For the text-containing cell, return its midpoint in [X, Y] coordinate format. 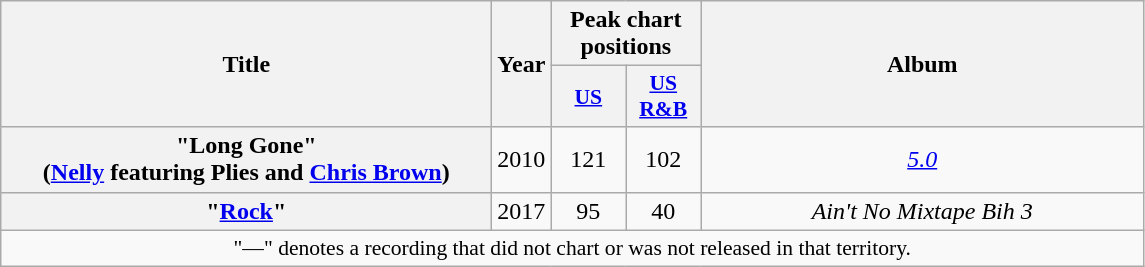
5.0 [922, 160]
Ain't No Mixtape Bih 3 [922, 211]
40 [664, 211]
2010 [522, 160]
Title [246, 64]
Album [922, 64]
"Rock" [246, 211]
US [588, 96]
"—" denotes a recording that did not chart or was not released in that territory. [572, 248]
Year [522, 64]
102 [664, 160]
95 [588, 211]
Peak chart positions [626, 34]
2017 [522, 211]
US R&B [664, 96]
"Long Gone"(Nelly featuring Plies and Chris Brown) [246, 160]
121 [588, 160]
